Pinpoint the cell where the given text exists, returning its (x, y) midpoint coordinate. 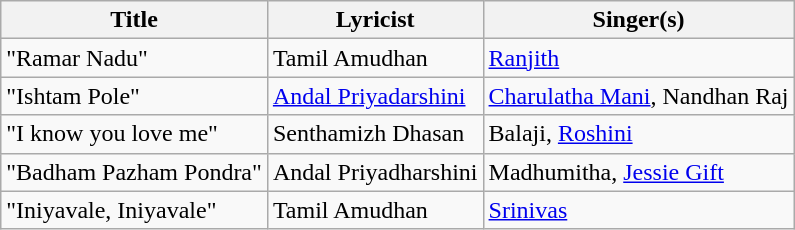
Ranjith (638, 58)
Balaji, Roshini (638, 134)
Srinivas (638, 210)
"Ramar Nadu" (134, 58)
"Badham Pazham Pondra" (134, 172)
Singer(s) (638, 20)
"Iniyavale, Iniyavale" (134, 210)
Andal Priyadarshini (375, 96)
Andal Priyadharshini (375, 172)
"I know you love me" (134, 134)
Senthamizh Dhasan (375, 134)
"Ishtam Pole" (134, 96)
Lyricist (375, 20)
Charulatha Mani, Nandhan Raj (638, 96)
Madhumitha, Jessie Gift (638, 172)
Title (134, 20)
